Extract the (X, Y) coordinate from the center of the cell holding the provided text.  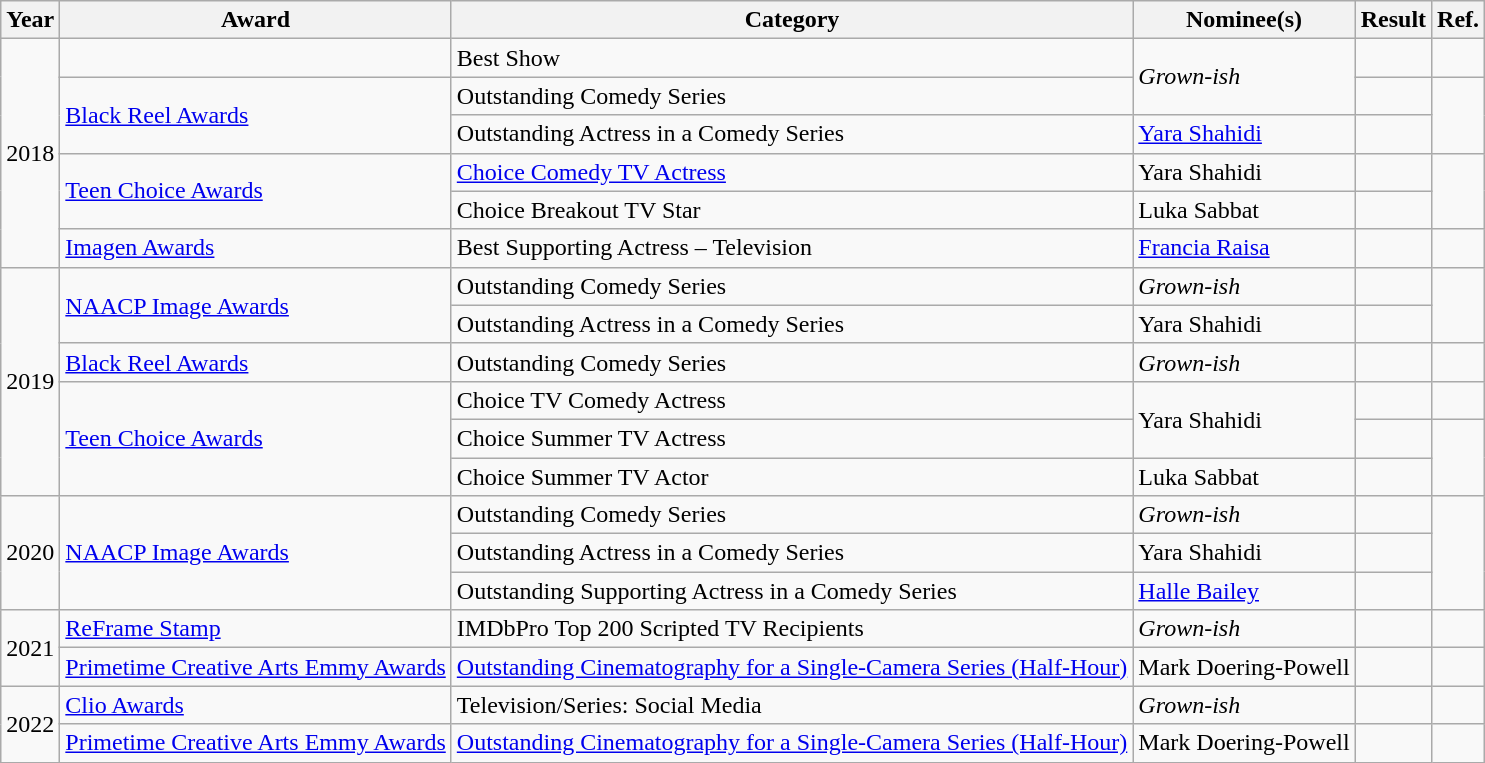
Nominee(s) (1244, 20)
Clio Awards (256, 705)
IMDbPro Top 200 Scripted TV Recipients (792, 629)
Ref. (1458, 20)
Award (256, 20)
Halle Bailey (1244, 591)
2022 (30, 724)
ReFrame Stamp (256, 629)
Choice TV Comedy Actress (792, 400)
Category (792, 20)
2020 (30, 553)
Year (30, 20)
Choice Summer TV Actress (792, 438)
Best Show (792, 58)
Imagen Awards (256, 248)
Television/Series: Social Media (792, 705)
Result (1393, 20)
Best Supporting Actress – Television (792, 248)
2021 (30, 648)
2019 (30, 381)
Choice Comedy TV Actress (792, 172)
2018 (30, 153)
Francia Raisa (1244, 248)
Choice Breakout TV Star (792, 210)
Outstanding Supporting Actress in a Comedy Series (792, 591)
Choice Summer TV Actor (792, 477)
